Determine the (X, Y) coordinate at the center of the cell enclosing the given text.  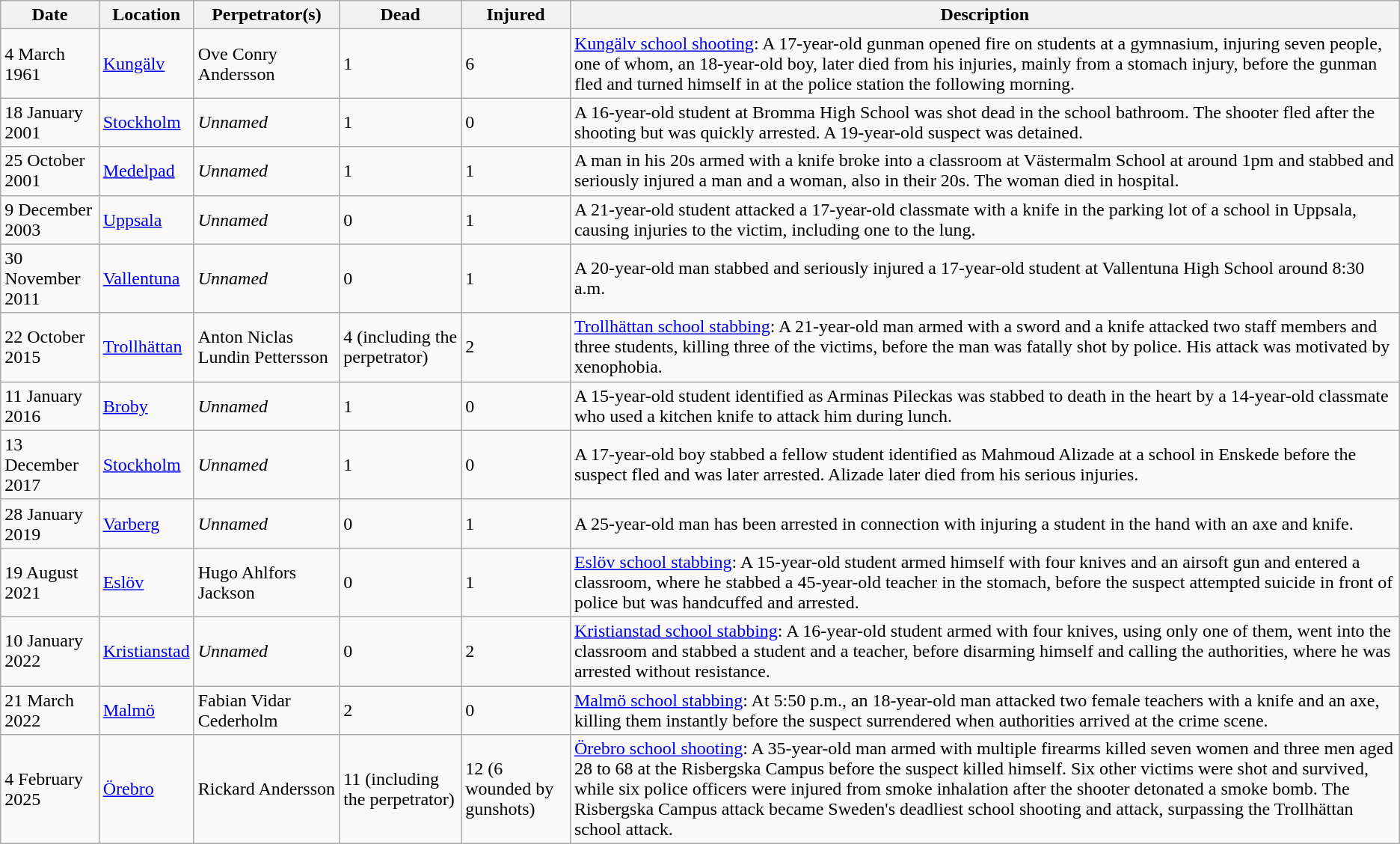
Kristianstad (147, 651)
9 December 2003 (49, 220)
18 January 2001 (49, 123)
4 (including the perpetrator) (401, 347)
11 (including the perpetrator) (401, 789)
25 October 2001 (49, 171)
10 January 2022 (49, 651)
13 December 2017 (49, 465)
21 March 2022 (49, 709)
19 August 2021 (49, 582)
Anton Niclas Lundin Pettersson (266, 347)
A 25-year-old man has been arrested in connection with injuring a student in the hand with an axe and knife. (984, 524)
Broby (147, 406)
Ove Conry Andersson (266, 64)
Vallentuna (147, 278)
Kungälv (147, 64)
Location (147, 15)
12 (6 wounded by gunshots) (516, 789)
Description (984, 15)
Rickard Andersson (266, 789)
Injured (516, 15)
Dead (401, 15)
Hugo Ahlfors Jackson (266, 582)
Uppsala (147, 220)
4 March 1961 (49, 64)
Perpetrator(s) (266, 15)
11 January 2016 (49, 406)
Fabian Vidar Cederholm (266, 709)
A 20-year-old man stabbed and seriously injured a 17-year-old student at Vallentuna High School around 8:30 a.m. (984, 278)
Varberg (147, 524)
28 January 2019 (49, 524)
30 November 2011 (49, 278)
22 October 2015 (49, 347)
6 (516, 64)
Malmö (147, 709)
Date (49, 15)
Örebro (147, 789)
Medelpad (147, 171)
Eslöv (147, 582)
4 February 2025 (49, 789)
Trollhättan (147, 347)
